Scan for the cell matching the given text and deliver its [X, Y] coordinate at center. 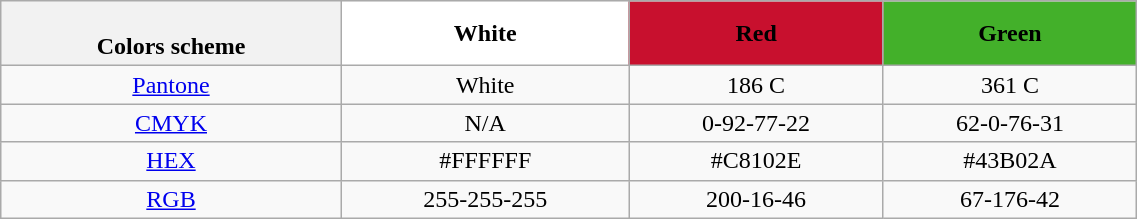
CMYK [171, 123]
Pantone [171, 85]
0-92-77-22 [756, 123]
RGB [171, 199]
HEX [171, 161]
#C8102E [756, 161]
Colors scheme [171, 34]
186 C [756, 85]
67-176-42 [1010, 199]
361 C [1010, 85]
#43B02A [1010, 161]
Green [1010, 34]
62-0-76-31 [1010, 123]
200-16-46 [756, 199]
#FFFFFF [485, 161]
Red [756, 34]
255-255-255 [485, 199]
N/A [485, 123]
